Identify which cell holds the provided text, then report its (X, Y) central coordinate. 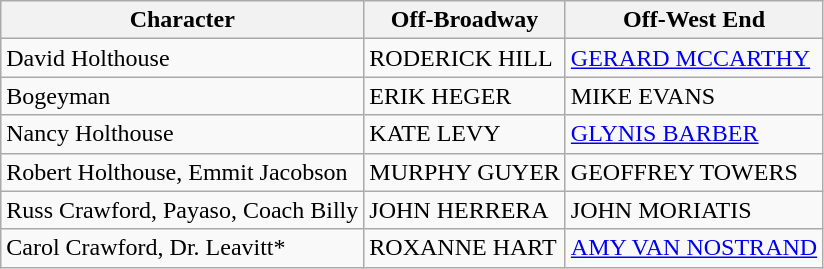
GERARD MCCARTHY (694, 58)
KATE LEVY (465, 134)
Character (182, 20)
Russ Crawford, Payaso, Coach Billy (182, 210)
JOHN MORIATIS (694, 210)
MURPHY GUYER (465, 172)
JOHN HERRERA (465, 210)
Nancy Holthouse (182, 134)
RODERICK HILL (465, 58)
Robert Holthouse, Emmit Jacobson (182, 172)
GLYNIS BARBER (694, 134)
Carol Crawford, Dr. Leavitt* (182, 248)
AMY VAN NOSTRAND (694, 248)
GEOFFREY TOWERS (694, 172)
MIKE EVANS (694, 96)
ROXANNE HART (465, 248)
ERIK HEGER (465, 96)
David Holthouse (182, 58)
Off-Broadway (465, 20)
Off-West End (694, 20)
Bogeyman (182, 96)
